Locate the cell with the specified text and output its (x, y) center coordinate. 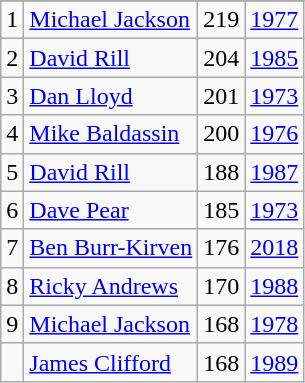
204 (222, 58)
200 (222, 134)
Ben Burr-Kirven (111, 248)
7 (12, 248)
1977 (274, 20)
Dan Lloyd (111, 96)
1987 (274, 172)
2018 (274, 248)
8 (12, 286)
1976 (274, 134)
6 (12, 210)
1985 (274, 58)
219 (222, 20)
4 (12, 134)
Ricky Andrews (111, 286)
5 (12, 172)
1978 (274, 324)
Mike Baldassin (111, 134)
188 (222, 172)
176 (222, 248)
185 (222, 210)
1 (12, 20)
201 (222, 96)
Dave Pear (111, 210)
James Clifford (111, 362)
3 (12, 96)
1988 (274, 286)
1989 (274, 362)
9 (12, 324)
2 (12, 58)
170 (222, 286)
